Scan for the cell matching the given text and deliver its (x, y) coordinate at center. 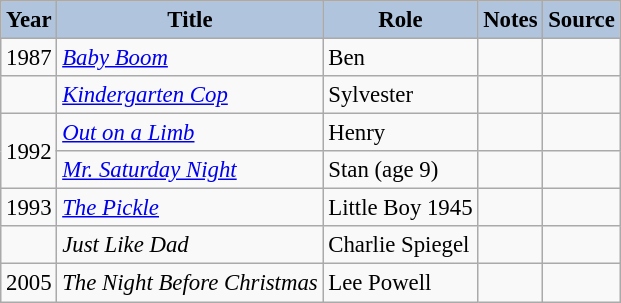
Baby Boom (190, 58)
Notes (510, 20)
2005 (29, 283)
Year (29, 20)
Mr. Saturday Night (190, 170)
Just Like Dad (190, 245)
Role (400, 20)
1993 (29, 208)
Source (582, 20)
Sylvester (400, 95)
Little Boy 1945 (400, 208)
1992 (29, 152)
Kindergarten Cop (190, 95)
Ben (400, 58)
Title (190, 20)
Stan (age 9) (400, 170)
Henry (400, 133)
Out on a Limb (190, 133)
The Night Before Christmas (190, 283)
1987 (29, 58)
Charlie Spiegel (400, 245)
The Pickle (190, 208)
Lee Powell (400, 283)
